Return [x, y] of the center of cell containing provided text 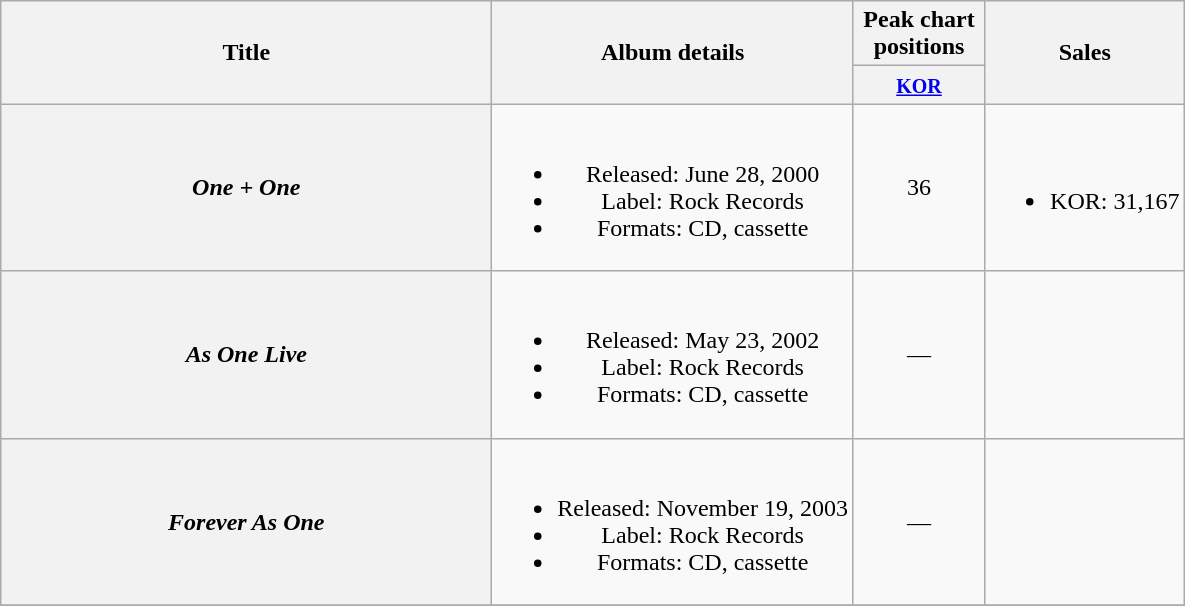
36 [918, 188]
Released: November 19, 2003Label: Rock RecordsFormats: CD, cassette [673, 522]
Title [246, 52]
KOR: 31,167 [1085, 188]
Released: June 28, 2000Label: Rock RecordsFormats: CD, cassette [673, 188]
Forever As One [246, 522]
KOR [918, 85]
Sales [1085, 52]
One + One [246, 188]
Peak chart positions [918, 34]
Album details [673, 52]
As One Live [246, 354]
Released: May 23, 2002Label: Rock RecordsFormats: CD, cassette [673, 354]
